Extract the (x, y) coordinate from the center of the cell holding the provided text.  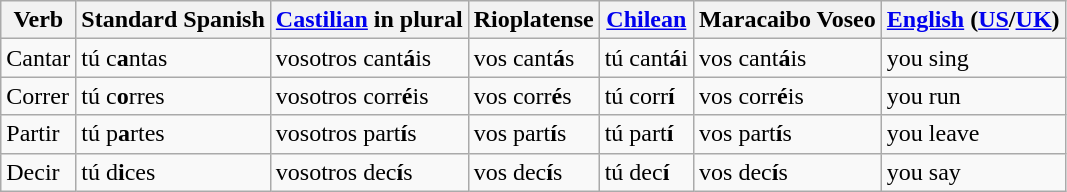
tú cantái (646, 58)
tú partí (646, 134)
you sing (973, 58)
Rioplatense (534, 20)
vosotros corréis (369, 96)
Castilian in plural (369, 20)
English (US/UK) (973, 20)
vos cantás (534, 58)
vos corrés (534, 96)
Verb (38, 20)
Decir (38, 172)
tú cantas (174, 58)
tú partes (174, 134)
you leave (973, 134)
Maracaibo Voseo (788, 20)
tú decí (646, 172)
Chilean (646, 20)
vosotros cantáis (369, 58)
vos cantáis (788, 58)
tú corrí (646, 96)
tú corres (174, 96)
Partir (38, 134)
vos corréis (788, 96)
tú dices (174, 172)
vosotros partís (369, 134)
you run (973, 96)
Correr (38, 96)
Standard Spanish (174, 20)
vosotros decís (369, 172)
Cantar (38, 58)
you say (973, 172)
